Locate the cell with the specified text and output its [x, y] center coordinate. 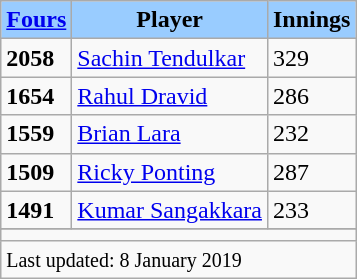
1491 [36, 210]
1559 [36, 134]
Rahul Dravid [170, 96]
Sachin Tendulkar [170, 58]
Player [170, 20]
1654 [36, 96]
Fours [36, 20]
Brian Lara [170, 134]
287 [311, 172]
233 [311, 210]
Last updated: 8 January 2019 [178, 259]
Kumar Sangakkara [170, 210]
2058 [36, 58]
232 [311, 134]
329 [311, 58]
Ricky Ponting [170, 172]
1509 [36, 172]
Innings [311, 20]
286 [311, 96]
